Locate the cell with the specified text and output its (X, Y) center coordinate. 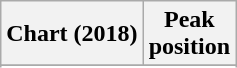
Peakposition (189, 34)
Chart (2018) (72, 34)
